Pinpoint the cell where the given text exists, returning its [X, Y] midpoint coordinate. 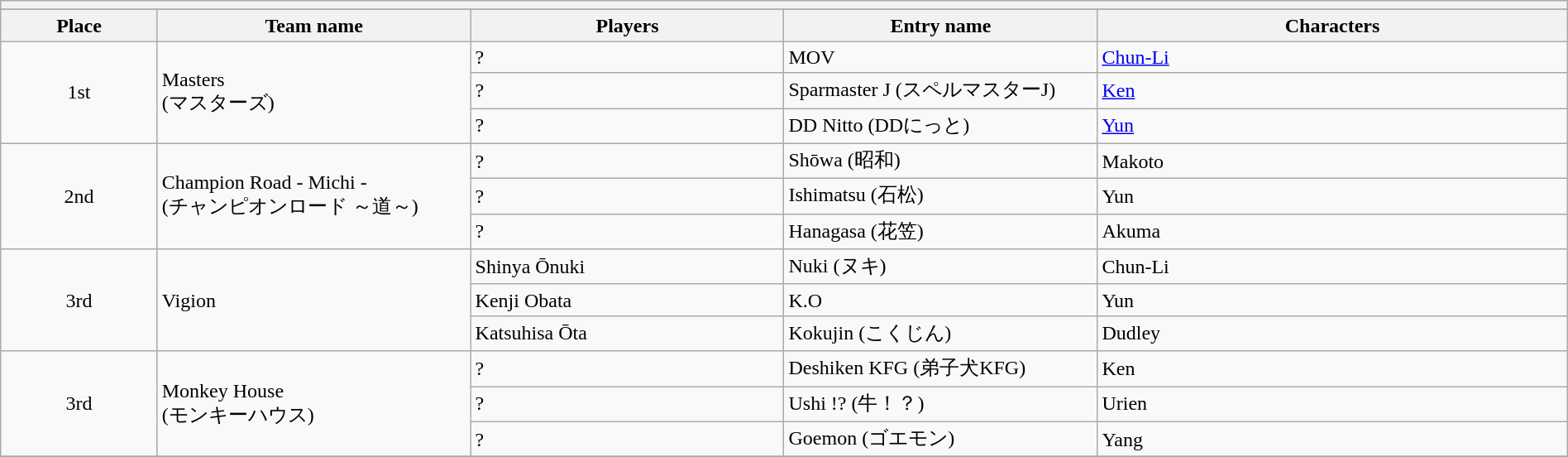
Goemon (ゴエモン) [941, 439]
K.O [941, 300]
Kokujin (こくじん) [941, 333]
DD Nitto (DDにっと) [941, 126]
1st [79, 93]
Ushi !? (牛！？) [941, 404]
Akuma [1332, 232]
Place [79, 26]
Shōwa (昭和) [941, 161]
Monkey House(モンキーハウス) [314, 404]
Shinya Ōnuki [627, 267]
MOV [941, 57]
Makoto [1332, 161]
2nd [79, 196]
Dudley [1332, 333]
Kenji Obata [627, 300]
Sparmaster J (スペルマスターJ) [941, 91]
Deshiken KFG (弟子犬KFG) [941, 369]
Team name [314, 26]
Champion Road - Michi -(チャンピオンロード ～道～) [314, 196]
Players [627, 26]
Entry name [941, 26]
Vigion [314, 300]
Nuki (ヌキ) [941, 267]
Urien [1332, 404]
Ishimatsu (石松) [941, 197]
Hanagasa (花笠) [941, 232]
Katsuhisa Ōta [627, 333]
Yang [1332, 439]
Masters(マスターズ) [314, 93]
Characters [1332, 26]
